From the cell containing the given text, extract its center point as [x, y] coordinate. 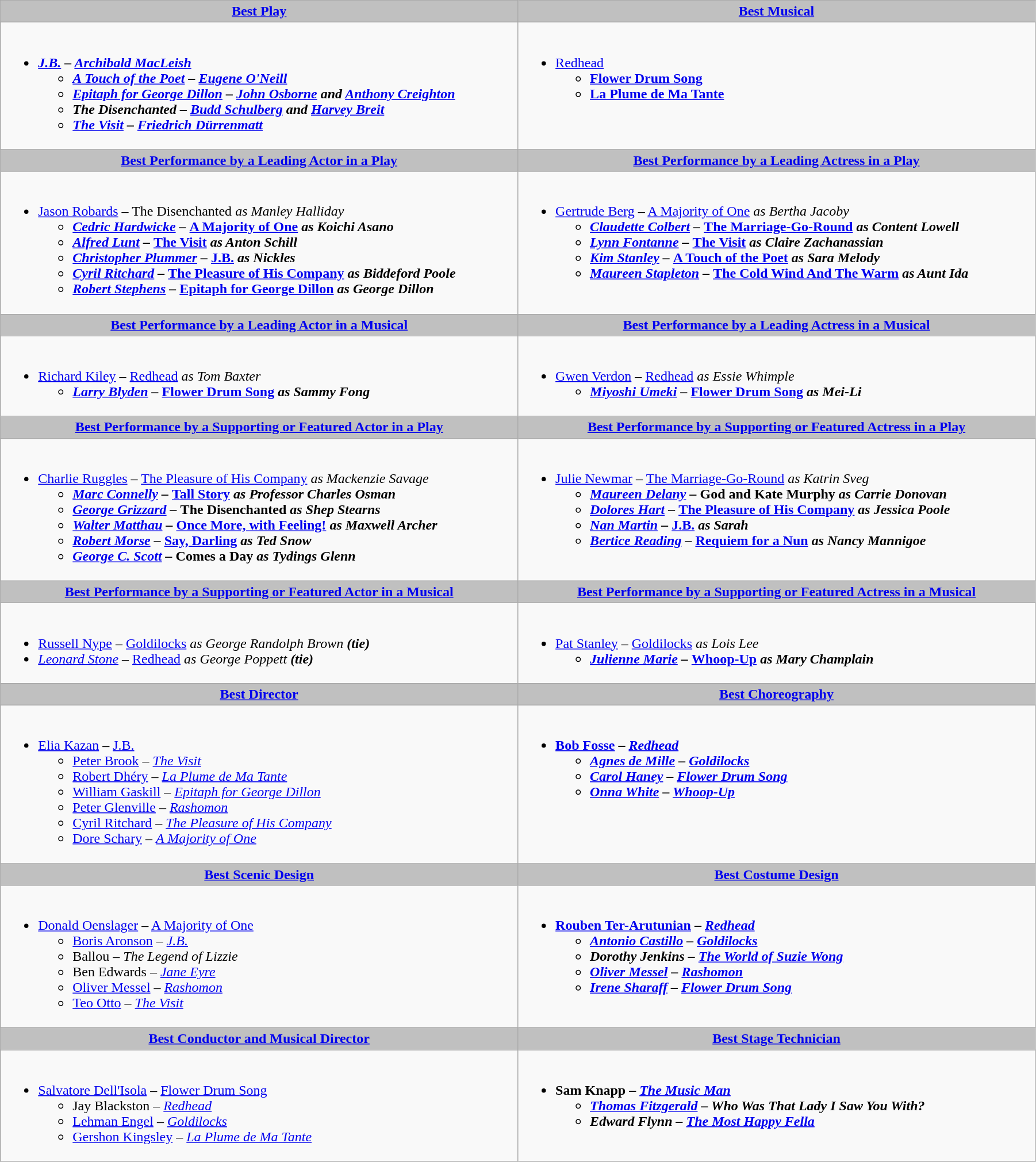
Best Performance by a Supporting or Featured Actor in a Play [259, 427]
Best Musical [777, 11]
Gwen Verdon – Redhead as Essie WhimpleMiyoshi Umeki – Flower Drum Song as Mei-Li [777, 376]
Best Performance by a Leading Actor in a Play [259, 160]
Best Performance by a Supporting or Featured Actor in a Musical [259, 592]
Salvatore Dell'Isola – Flower Drum SongJay Blackston – RedheadLehman Engel – GoldilocksGershon Kingsley – La Plume de Ma Tante [259, 1106]
Russell Nype – Goldilocks as George Randolph Brown (tie) Leonard Stone – Redhead as George Poppett (tie) [259, 643]
Richard Kiley – Redhead as Tom BaxterLarry Blyden – Flower Drum Song as Sammy Fong [259, 376]
Best Performance by a Supporting or Featured Actress in a Play [777, 427]
Best Choreography [777, 694]
Best Stage Technician [777, 1039]
Best Director [259, 694]
Best Conductor and Musical Director [259, 1039]
Best Play [259, 11]
Best Performance by a Leading Actress in a Musical [777, 325]
Pat Stanley – Goldilocks as Lois LeeJulienne Marie – Whoop-Up as Mary Champlain [777, 643]
Best Performance by a Supporting or Featured Actress in a Musical [777, 592]
Best Performance by a Leading Actor in a Musical [259, 325]
Sam Knapp – The Music ManThomas Fitzgerald – Who Was That Lady I Saw You With?Edward Flynn – The Most Happy Fella [777, 1106]
Bob Fosse – RedheadAgnes de Mille – GoldilocksCarol Haney – Flower Drum SongOnna White – Whoop-Up [777, 784]
Best Costume Design [777, 875]
RedheadFlower Drum SongLa Plume de Ma Tante [777, 86]
Best Scenic Design [259, 875]
Best Performance by a Leading Actress in a Play [777, 160]
